Locate the cell with the specified text and output its (X, Y) center coordinate. 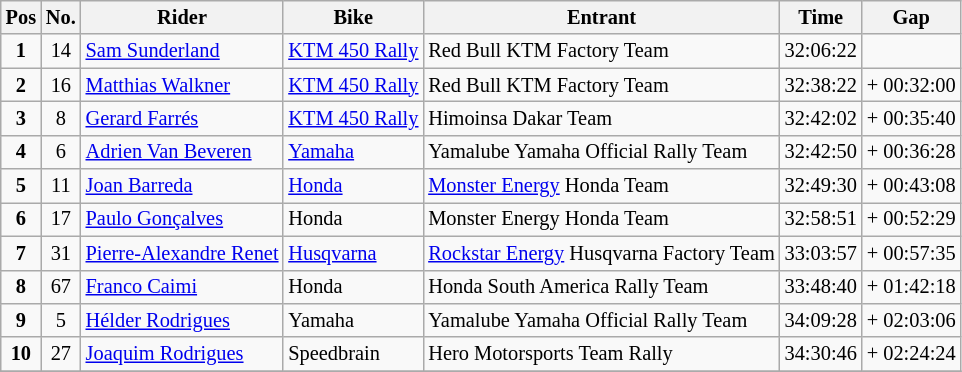
Gap (912, 17)
Adrien Van Beveren (182, 152)
Matthias Walkner (182, 85)
Pierre-Alexandre Renet (182, 253)
Honda South America Rally Team (601, 287)
16 (61, 85)
32:38:22 (821, 85)
17 (61, 219)
Himoinsa Dakar Team (601, 118)
Pos (21, 17)
Time (821, 17)
33:03:57 (821, 253)
+ 00:52:29 (912, 219)
Husqvarna (353, 253)
Entrant (601, 17)
4 (21, 152)
Paulo Gonçalves (182, 219)
67 (61, 287)
+ 00:35:40 (912, 118)
Rider (182, 17)
+ 01:42:18 (912, 287)
32:42:50 (821, 152)
Speedbrain (353, 354)
1 (21, 51)
+ 00:32:00 (912, 85)
Sam Sunderland (182, 51)
33:48:40 (821, 287)
14 (61, 51)
32:58:51 (821, 219)
Rockstar Energy Husqvarna Factory Team (601, 253)
+ 00:43:08 (912, 186)
34:30:46 (821, 354)
7 (21, 253)
+ 02:03:06 (912, 320)
Franco Caimi (182, 287)
32:06:22 (821, 51)
+ 00:57:35 (912, 253)
Joan Barreda (182, 186)
10 (21, 354)
27 (61, 354)
9 (21, 320)
+ 02:24:24 (912, 354)
31 (61, 253)
32:42:02 (821, 118)
Hero Motorsports Team Rally (601, 354)
11 (61, 186)
3 (21, 118)
Bike (353, 17)
2 (21, 85)
+ 00:36:28 (912, 152)
32:49:30 (821, 186)
34:09:28 (821, 320)
No. (61, 17)
Joaquim Rodrigues (182, 354)
Hélder Rodrigues (182, 320)
Gerard Farrés (182, 118)
